Output the [X, Y] coordinate of the center of the cell containing the given text.  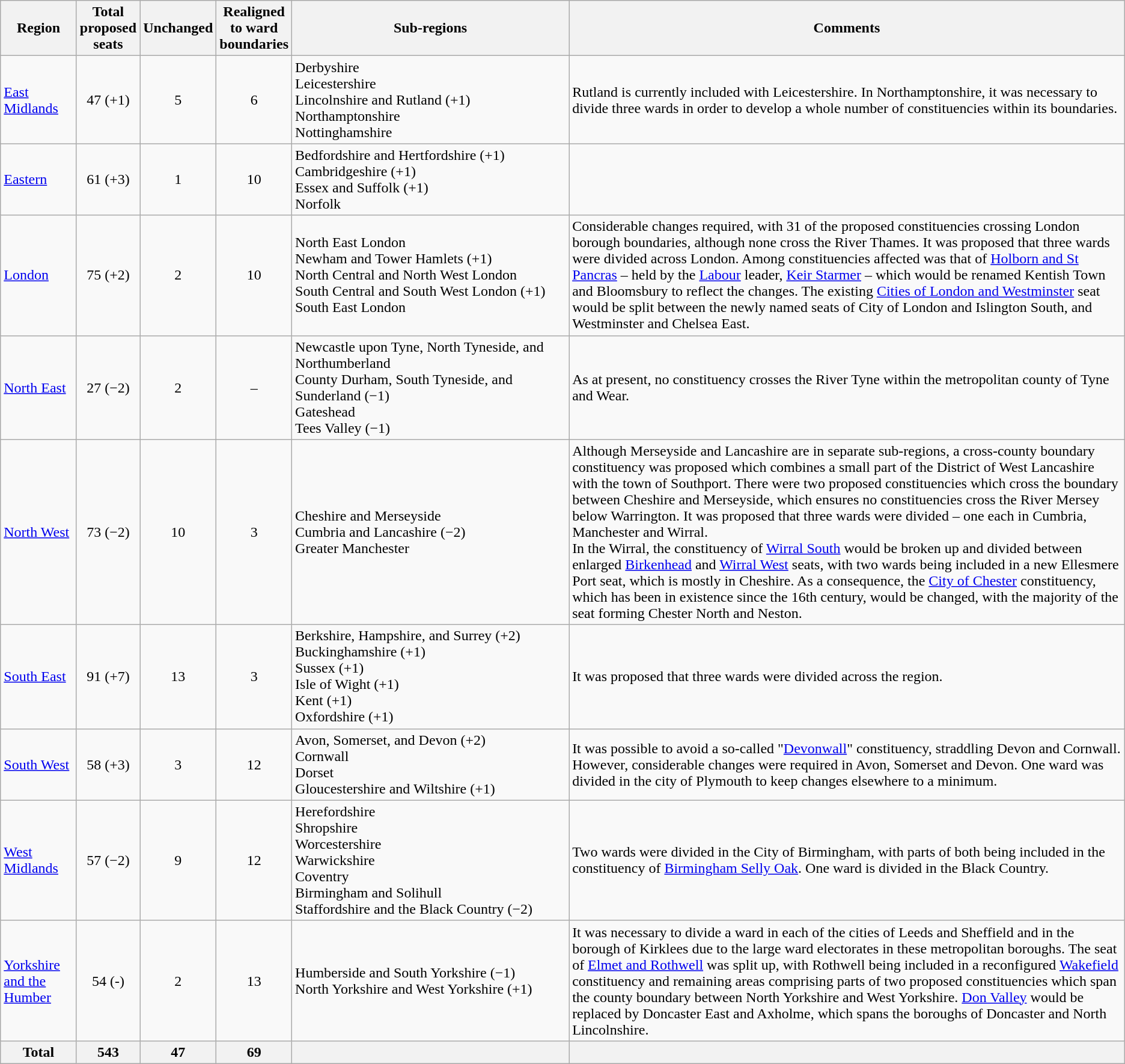
Sub-regions [430, 28]
South East [38, 677]
South West [38, 765]
73 (−2) [108, 532]
91 (+7) [108, 677]
5 [178, 100]
Realignedto wardboundaries [254, 28]
75 (+2) [108, 275]
North West [38, 532]
Unchanged [178, 28]
Berkshire, Hampshire, and Surrey (+2)Buckinghamshire (+1)Sussex (+1)Isle of Wight (+1)Kent (+1)Oxfordshire (+1) [430, 677]
58 (+3) [108, 765]
9 [178, 860]
Eastern [38, 179]
1 [178, 179]
47 [178, 1052]
East Midlands [38, 100]
North East LondonNewham and Tower Hamlets (+1)North Central and North West LondonSouth Central and South West London (+1)South East London [430, 275]
Region [38, 28]
West Midlands [38, 860]
Humberside and South Yorkshire (−1)North Yorkshire and West Yorkshire (+1) [430, 980]
North East [38, 387]
61 (+3) [108, 179]
– [254, 387]
Yorkshire and the Humber [38, 980]
Avon, Somerset, and Devon (+2)CornwallDorsetGloucestershire and Wiltshire (+1) [430, 765]
As at present, no constituency crosses the River Tyne within the metropolitan county of Tyne and Wear. [847, 387]
47 (+1) [108, 100]
Comments [847, 28]
Bedfordshire and Hertfordshire (+1)Cambridgeshire (+1)Essex and Suffolk (+1)Norfolk [430, 179]
57 (−2) [108, 860]
London [38, 275]
6 [254, 100]
DerbyshireLeicestershireLincolnshire and Rutland (+1)NorthamptonshireNottinghamshire [430, 100]
Totalproposedseats [108, 28]
HerefordshireShropshireWorcestershireWarwickshireCoventryBirmingham and SolihullStaffordshire and the Black Country (−2) [430, 860]
54 (-) [108, 980]
27 (−2) [108, 387]
Total [38, 1052]
543 [108, 1052]
It was proposed that three wards were divided across the region. [847, 677]
Cheshire and MerseysideCumbria and Lancashire (−2)Greater Manchester [430, 532]
69 [254, 1052]
Newcastle upon Tyne, North Tyneside, and NorthumberlandCounty Durham, South Tyneside, and Sunderland (−1)GatesheadTees Valley (−1) [430, 387]
